Capture the cell that displays the provided text and extract its [x, y] central coordinate. 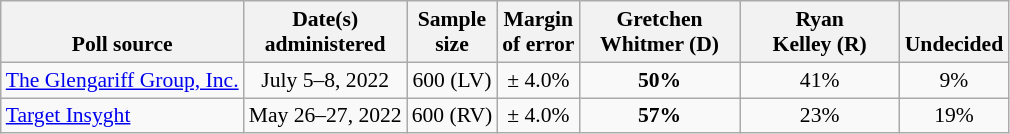
July 5–8, 2022 [326, 80]
50% [659, 80]
600 (RV) [452, 116]
Marginof error [538, 32]
Samplesize [452, 32]
Target Insyght [122, 116]
RyanKelley (R) [820, 32]
9% [954, 80]
Poll source [122, 32]
May 26–27, 2022 [326, 116]
19% [954, 116]
41% [820, 80]
600 (LV) [452, 80]
GretchenWhitmer (D) [659, 32]
57% [659, 116]
Undecided [954, 32]
The Glengariff Group, Inc. [122, 80]
23% [820, 116]
Date(s)administered [326, 32]
